For the text-containing cell, return its midpoint in [x, y] coordinate format. 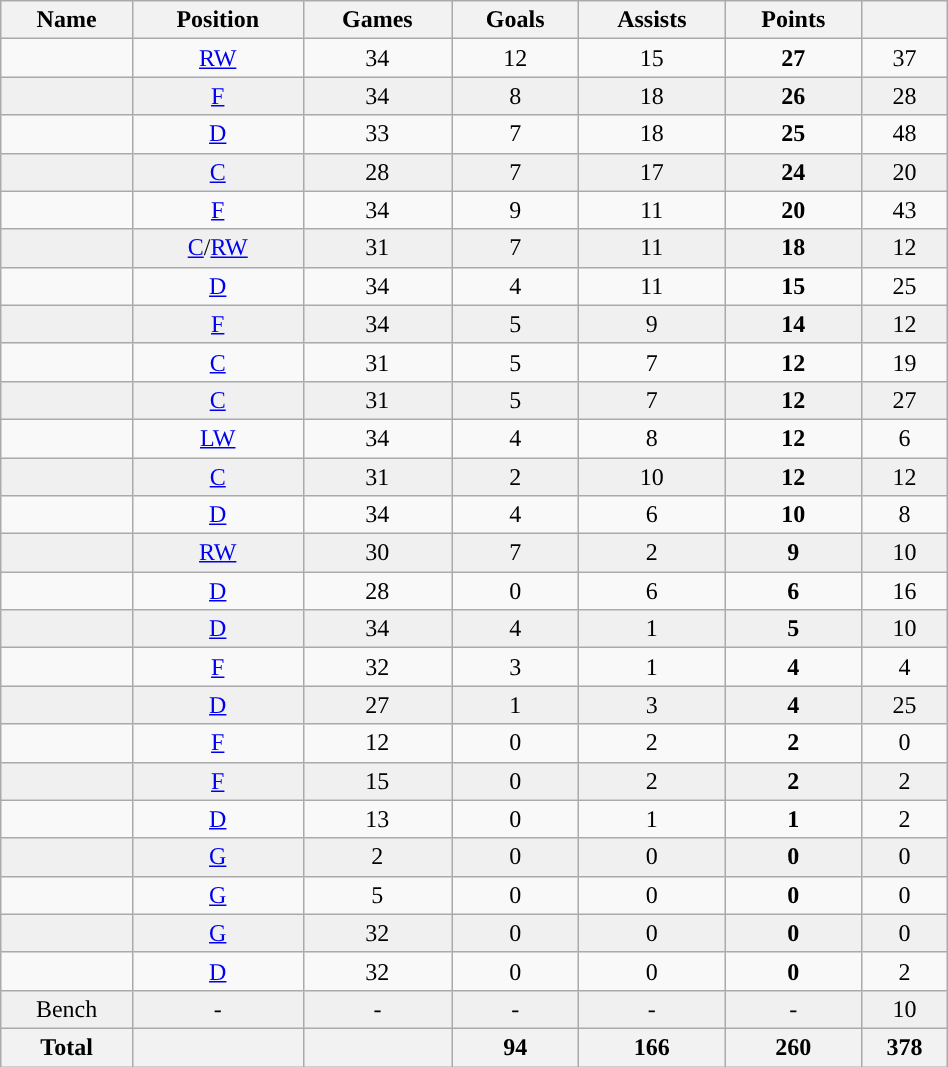
17 [652, 172]
Bench [67, 1009]
Total [67, 1047]
19 [905, 362]
24 [794, 172]
14 [794, 324]
26 [794, 96]
33 [378, 134]
Name [67, 20]
13 [378, 819]
378 [905, 1047]
C/RW [218, 248]
260 [794, 1047]
Position [218, 20]
94 [516, 1047]
37 [905, 58]
Goals [516, 20]
LW [218, 438]
Points [794, 20]
166 [652, 1047]
30 [378, 553]
16 [905, 591]
Assists [652, 20]
43 [905, 210]
Games [378, 20]
48 [905, 134]
